Scan for the cell matching the given text and deliver its (X, Y) coordinate at center. 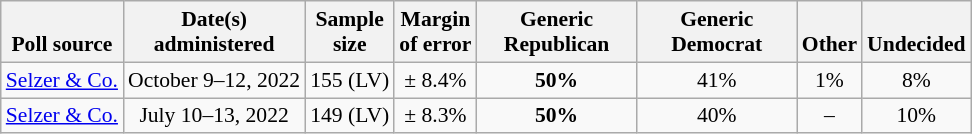
155 (LV) (350, 80)
July 10–13, 2022 (214, 116)
10% (916, 116)
± 8.4% (435, 80)
– (830, 116)
± 8.3% (435, 116)
October 9–12, 2022 (214, 80)
41% (717, 80)
Samplesize (350, 32)
149 (LV) (350, 116)
8% (916, 80)
Undecided (916, 32)
GenericRepublican (557, 32)
Date(s)administered (214, 32)
Other (830, 32)
Poll source (62, 32)
GenericDemocrat (717, 32)
Marginof error (435, 32)
1% (830, 80)
40% (717, 116)
